Provide the (x, y) coordinate of the cell's center where the given text is located.  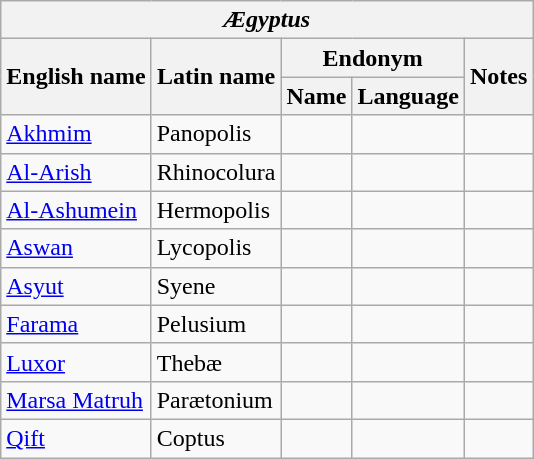
English name (76, 77)
Akhmim (76, 134)
Language (408, 96)
Aswan (76, 248)
Farama (76, 324)
Notes (498, 77)
Qift (76, 438)
Hermopolis (216, 210)
Panopolis (216, 134)
Syene (216, 286)
Latin name (216, 77)
Name (316, 96)
Parætonium (216, 400)
Marsa Matruh (76, 400)
Luxor (76, 362)
Pelusium (216, 324)
Coptus (216, 438)
Thebæ (216, 362)
Endonym (372, 58)
Asyut (76, 286)
Ægyptus (267, 20)
Al-Ashumein (76, 210)
Al-Arish (76, 172)
Lycopolis (216, 248)
Rhinocolura (216, 172)
